Search for the cell housing the specified text and yield its (X, Y) center coordinate. 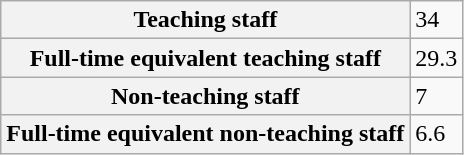
Non-teaching staff (206, 96)
7 (436, 96)
Full-time equivalent non-teaching staff (206, 134)
29.3 (436, 58)
Teaching staff (206, 20)
34 (436, 20)
6.6 (436, 134)
Full-time equivalent teaching staff (206, 58)
